Search for the cell housing the specified text and yield its (X, Y) center coordinate. 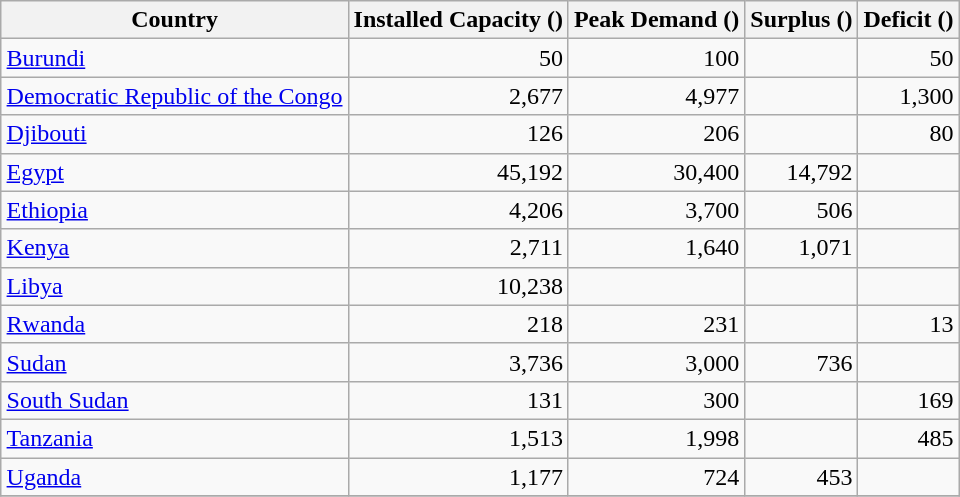
Democratic Republic of the Congo (174, 96)
South Sudan (174, 400)
Deficit () (908, 20)
80 (908, 134)
2,711 (458, 248)
100 (656, 58)
10,238 (458, 286)
485 (908, 438)
Country (174, 20)
1,177 (458, 477)
126 (458, 134)
4,206 (458, 210)
300 (656, 400)
1,071 (802, 248)
736 (802, 362)
506 (802, 210)
231 (656, 324)
Surplus () (802, 20)
3,000 (656, 362)
Egypt (174, 172)
3,736 (458, 362)
3,700 (656, 210)
169 (908, 400)
453 (802, 477)
Rwanda (174, 324)
14,792 (802, 172)
Ethiopia (174, 210)
Peak Demand () (656, 20)
45,192 (458, 172)
Kenya (174, 248)
2,677 (458, 96)
206 (656, 134)
Libya (174, 286)
4,977 (656, 96)
Burundi (174, 58)
Djibouti (174, 134)
1,300 (908, 96)
Sudan (174, 362)
1,640 (656, 248)
724 (656, 477)
1,513 (458, 438)
Installed Capacity () (458, 20)
Uganda (174, 477)
131 (458, 400)
218 (458, 324)
30,400 (656, 172)
13 (908, 324)
Tanzania (174, 438)
1,998 (656, 438)
